Scan for the cell matching the given text and deliver its [X, Y] coordinate at center. 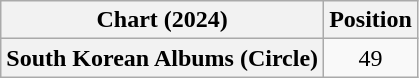
Position [371, 20]
Chart (2024) [162, 20]
South Korean Albums (Circle) [162, 58]
49 [371, 58]
